Pinpoint the cell where the given text exists, returning its [X, Y] midpoint coordinate. 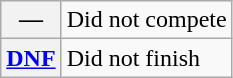
Did not finish [146, 58]
DNF [31, 58]
— [31, 20]
Did not compete [146, 20]
